Determine the [X, Y] coordinate at the center of the cell enclosing the given text.  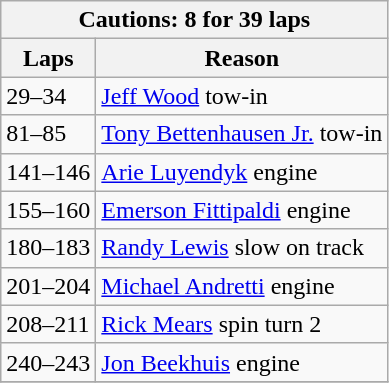
155–160 [48, 210]
240–243 [48, 362]
201–204 [48, 286]
180–183 [48, 248]
Randy Lewis slow on track [242, 248]
Emerson Fittipaldi engine [242, 210]
Jon Beekhuis engine [242, 362]
Michael Andretti engine [242, 286]
Jeff Wood tow-in [242, 96]
Rick Mears spin turn 2 [242, 324]
141–146 [48, 172]
Tony Bettenhausen Jr. tow-in [242, 134]
Cautions: 8 for 39 laps [194, 20]
29–34 [48, 96]
Reason [242, 58]
Laps [48, 58]
Arie Luyendyk engine [242, 172]
81–85 [48, 134]
208–211 [48, 324]
